Pinpoint the cell where the given text exists, returning its (X, Y) midpoint coordinate. 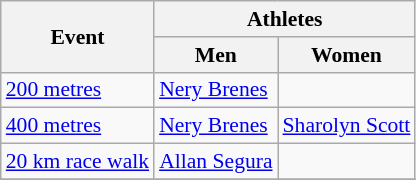
Allan Segura (216, 162)
Women (347, 55)
Sharolyn Scott (347, 126)
20 km race walk (78, 162)
200 metres (78, 90)
Men (216, 55)
Event (78, 36)
Athletes (284, 19)
400 metres (78, 126)
